Scan for the cell matching the given text and deliver its (X, Y) coordinate at center. 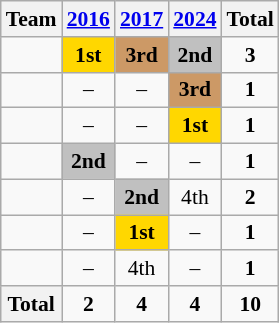
Team (32, 19)
2016 (88, 19)
3 (250, 55)
2024 (194, 19)
10 (250, 304)
2017 (142, 19)
